Determine the (X, Y) coordinate at the center of the cell enclosing the given text.  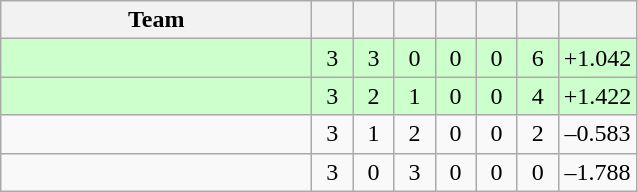
Team (156, 20)
4 (538, 96)
+1.042 (598, 58)
+1.422 (598, 96)
–1.788 (598, 172)
–0.583 (598, 134)
6 (538, 58)
